Capture the cell that displays the provided text and extract its [x, y] central coordinate. 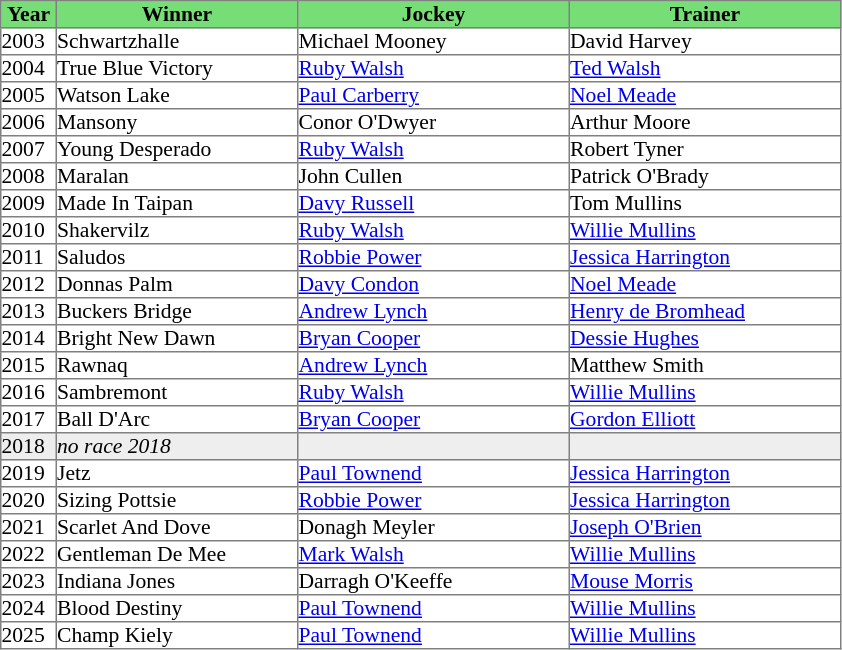
Joseph O'Brien [705, 528]
Young Desperado [177, 150]
2023 [29, 582]
2013 [29, 312]
Henry de Bromhead [705, 312]
Davy Condon [434, 284]
2005 [29, 96]
Mark Walsh [434, 554]
2004 [29, 68]
2020 [29, 500]
John Cullen [434, 176]
Mansony [177, 122]
True Blue Victory [177, 68]
Ball D'Arc [177, 420]
2010 [29, 230]
2009 [29, 204]
2007 [29, 150]
Mouse Morris [705, 582]
2024 [29, 608]
2025 [29, 636]
2016 [29, 392]
Darragh O'Keeffe [434, 582]
2011 [29, 258]
Jockey [434, 14]
Dessie Hughes [705, 338]
Robert Tyner [705, 150]
Maralan [177, 176]
Winner [177, 14]
no race 2018 [177, 446]
2014 [29, 338]
2008 [29, 176]
Gordon Elliott [705, 420]
Jetz [177, 474]
Buckers Bridge [177, 312]
Shakervilz [177, 230]
2015 [29, 366]
2006 [29, 122]
Saludos [177, 258]
David Harvey [705, 42]
Scarlet And Dove [177, 528]
Schwartzhalle [177, 42]
2019 [29, 474]
Conor O'Dwyer [434, 122]
2018 [29, 446]
Rawnaq [177, 366]
Donagh Meyler [434, 528]
Champ Kiely [177, 636]
Year [29, 14]
Patrick O'Brady [705, 176]
2003 [29, 42]
2022 [29, 554]
Blood Destiny [177, 608]
Donnas Palm [177, 284]
Bright New Dawn [177, 338]
Ted Walsh [705, 68]
Sizing Pottsie [177, 500]
Davy Russell [434, 204]
2021 [29, 528]
Michael Mooney [434, 42]
Matthew Smith [705, 366]
Watson Lake [177, 96]
Made In Taipan [177, 204]
2012 [29, 284]
Paul Carberry [434, 96]
Indiana Jones [177, 582]
Tom Mullins [705, 204]
2017 [29, 420]
Trainer [705, 14]
Arthur Moore [705, 122]
Sambremont [177, 392]
Gentleman De Mee [177, 554]
